Locate the cell with the specified text and output its [x, y] center coordinate. 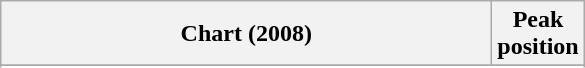
Chart (2008) [246, 34]
Peakposition [538, 34]
